Determine the [x, y] coordinate at the center of the cell enclosing the given text.  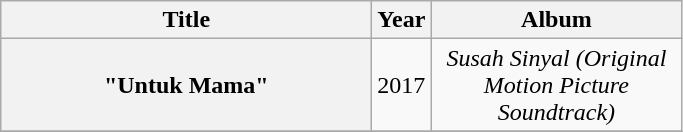
Title [186, 20]
"Untuk Mama" [186, 85]
Susah Sinyal (Original Motion Picture Soundtrack) [556, 85]
Year [402, 20]
Album [556, 20]
2017 [402, 85]
